Scan for the cell matching the given text and deliver its [x, y] coordinate at center. 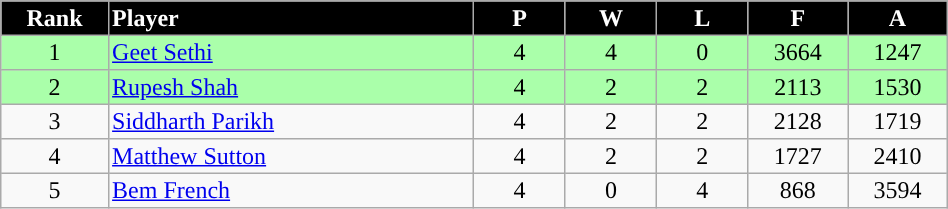
W [610, 18]
P [520, 18]
1719 [898, 121]
Player [291, 18]
3664 [798, 52]
F [798, 18]
1 [55, 52]
868 [798, 190]
Geet Sethi [291, 52]
Rank [55, 18]
Bem French [291, 190]
Siddharth Parikh [291, 121]
A [898, 18]
2128 [798, 121]
1247 [898, 52]
2410 [898, 156]
3 [55, 121]
Matthew Sutton [291, 156]
1530 [898, 87]
1727 [798, 156]
Rupesh Shah [291, 87]
L [702, 18]
2113 [798, 87]
3594 [898, 190]
5 [55, 190]
